Pinpoint the cell where the given text exists, returning its (X, Y) midpoint coordinate. 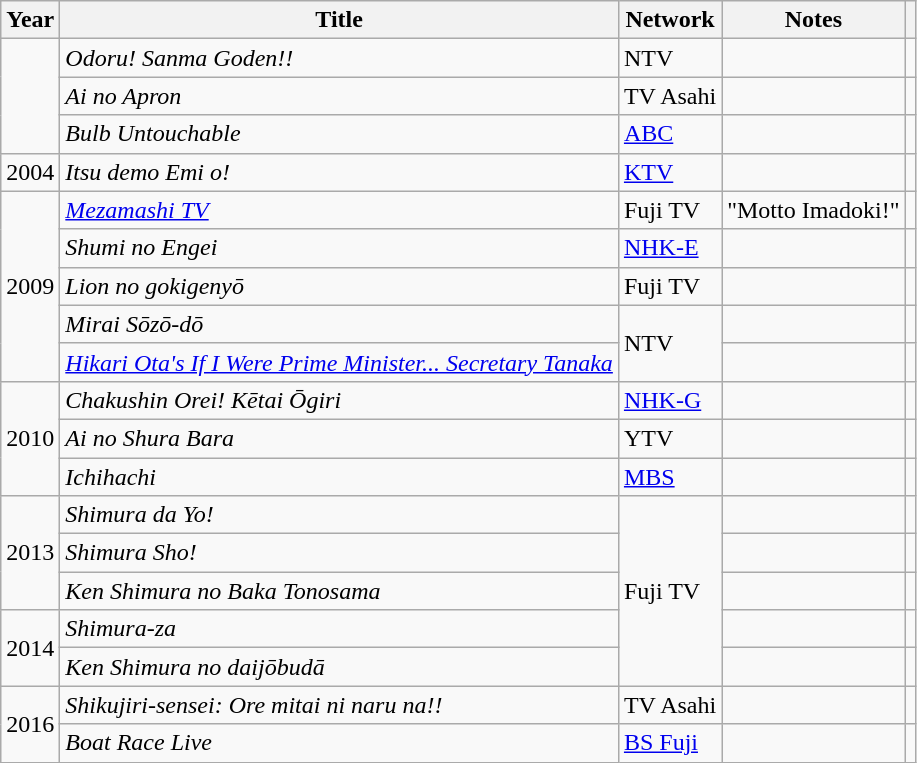
ABC (670, 134)
2004 (30, 172)
Lion no gokigenyō (340, 286)
Ai no Shura Bara (340, 438)
Ichihachi (340, 477)
2009 (30, 286)
Shimura Sho! (340, 553)
Title (340, 20)
2013 (30, 553)
Itsu demo Emi o! (340, 172)
BS Fuji (670, 743)
Mezamashi TV (340, 210)
Boat Race Live (340, 743)
Network (670, 20)
2016 (30, 724)
Ai no Apron (340, 96)
KTV (670, 172)
Hikari Ota's If I Were Prime Minister... Secretary Tanaka (340, 362)
MBS (670, 477)
Chakushin Orei! Kētai Ōgiri (340, 400)
Mirai Sōzō-dō (340, 324)
Ken Shimura no Baka Tonosama (340, 591)
"Motto Imadoki!" (814, 210)
NHK-E (670, 248)
Year (30, 20)
Ken Shimura no daijōbudā (340, 667)
NHK-G (670, 400)
Shimura da Yo! (340, 515)
2014 (30, 648)
YTV (670, 438)
Notes (814, 20)
2010 (30, 438)
Bulb Untouchable (340, 134)
Shikujiri-sensei: Ore mitai ni naru na!! (340, 705)
Shimura-za (340, 629)
Odoru! Sanma Goden!! (340, 58)
Shumi no Engei (340, 248)
